Return the [X, Y] coordinate for the center point of the cell that contains the specified text.  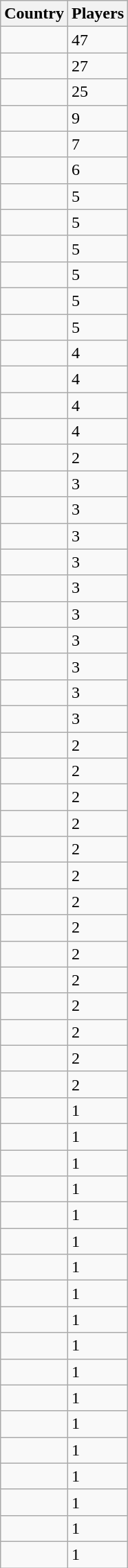
7 [98, 144]
25 [98, 92]
27 [98, 66]
Country [34, 14]
9 [98, 118]
6 [98, 170]
Players [98, 14]
47 [98, 40]
